Capture the cell that displays the provided text and extract its [x, y] central coordinate. 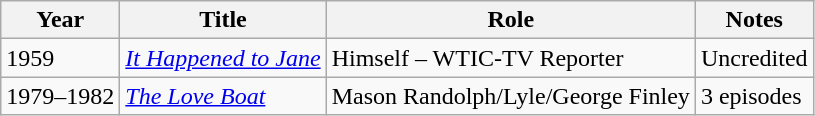
Year [60, 20]
Uncredited [754, 58]
Himself – WTIC-TV Reporter [510, 58]
The Love Boat [223, 96]
Role [510, 20]
It Happened to Jane [223, 58]
Notes [754, 20]
Title [223, 20]
1959 [60, 58]
1979–1982 [60, 96]
3 episodes [754, 96]
Mason Randolph/Lyle/George Finley [510, 96]
